Locate the cell with the specified text and output its [X, Y] center coordinate. 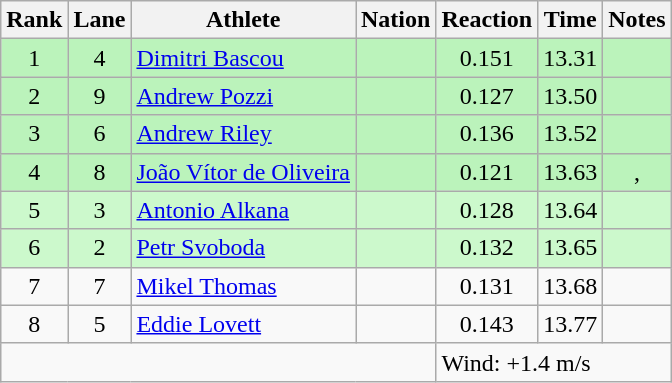
Dimitri Bascou [244, 58]
Lane [100, 20]
0.131 [487, 286]
Athlete [244, 20]
Eddie Lovett [244, 324]
, [637, 172]
Reaction [487, 20]
0.136 [487, 134]
Andrew Pozzi [244, 96]
13.50 [570, 96]
13.63 [570, 172]
0.143 [487, 324]
0.128 [487, 210]
João Vítor de Oliveira [244, 172]
0.121 [487, 172]
13.65 [570, 248]
Petr Svoboda [244, 248]
Rank [34, 20]
Mikel Thomas [244, 286]
Notes [637, 20]
13.64 [570, 210]
1 [34, 58]
13.31 [570, 58]
Wind: +1.4 m/s [554, 362]
0.127 [487, 96]
9 [100, 96]
0.132 [487, 248]
Antonio Alkana [244, 210]
13.68 [570, 286]
Andrew Riley [244, 134]
0.151 [487, 58]
Time [570, 20]
13.52 [570, 134]
Nation [396, 20]
13.77 [570, 324]
